Search for the cell housing the specified text and yield its [x, y] center coordinate. 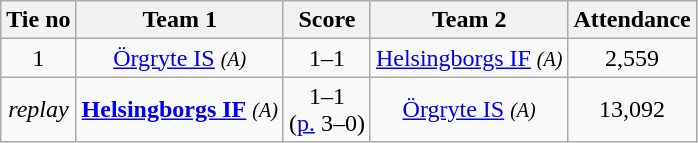
2,559 [632, 58]
1–1 [326, 58]
Attendance [632, 20]
Team 2 [469, 20]
13,092 [632, 110]
1–1(p. 3–0) [326, 110]
1 [38, 58]
Score [326, 20]
replay [38, 110]
Team 1 [180, 20]
Tie no [38, 20]
